Extract the (X, Y) coordinate from the center of the cell holding the provided text.  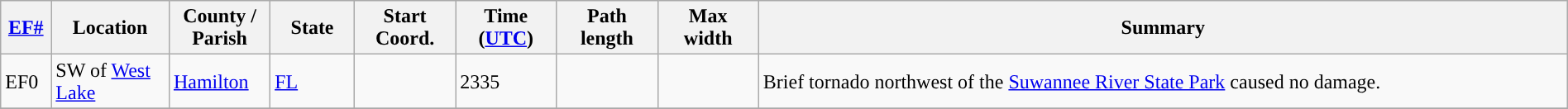
Summary (1163, 28)
Time (UTC) (506, 28)
2335 (506, 81)
Path length (607, 28)
EF0 (26, 81)
Hamilton (219, 81)
Location (111, 28)
Brief tornado northwest of the Suwannee River State Park caused no damage. (1163, 81)
EF# (26, 28)
Start Coord. (404, 28)
FL (313, 81)
County / Parish (219, 28)
SW of West Lake (111, 81)
Max width (708, 28)
State (313, 28)
